From the cell containing the given text, extract its center point as [x, y] coordinate. 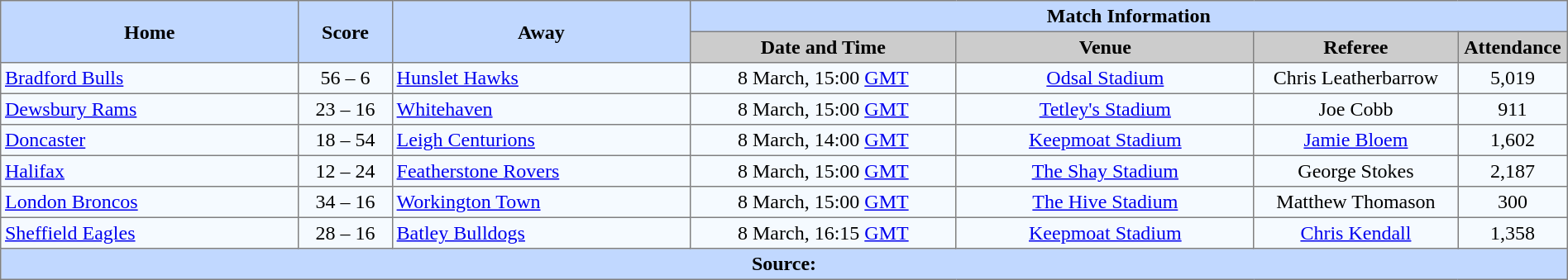
Referee [1355, 47]
Batley Bulldogs [541, 233]
8 March, 14:00 GMT [823, 140]
Score [346, 31]
23 – 16 [346, 109]
Joe Cobb [1355, 109]
300 [1513, 202]
Workington Town [541, 202]
56 – 6 [346, 78]
Doncaster [150, 140]
Sheffield Eagles [150, 233]
Jamie Bloem [1355, 140]
Leigh Centurions [541, 140]
Away [541, 31]
London Broncos [150, 202]
Venue [1105, 47]
1,602 [1513, 140]
The Shay Stadium [1105, 171]
Bradford Bulls [150, 78]
12 – 24 [346, 171]
28 – 16 [346, 233]
Source: [784, 264]
Date and Time [823, 47]
Hunslet Hawks [541, 78]
Match Information [1128, 17]
Tetley's Stadium [1105, 109]
Featherstone Rovers [541, 171]
Attendance [1513, 47]
Odsal Stadium [1105, 78]
Dewsbury Rams [150, 109]
Matthew Thomason [1355, 202]
1,358 [1513, 233]
911 [1513, 109]
18 – 54 [346, 140]
Home [150, 31]
34 – 16 [346, 202]
George Stokes [1355, 171]
2,187 [1513, 171]
Chris Kendall [1355, 233]
Halifax [150, 171]
5,019 [1513, 78]
Chris Leatherbarrow [1355, 78]
The Hive Stadium [1105, 202]
Whitehaven [541, 109]
8 March, 16:15 GMT [823, 233]
